Return the [x, y] coordinate for the center point of the cell that contains the specified text.  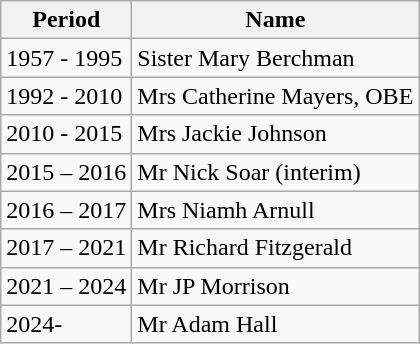
Mrs Catherine Mayers, OBE [276, 96]
Name [276, 20]
2016 – 2017 [66, 210]
Mrs Niamh Arnull [276, 210]
2015 – 2016 [66, 172]
Mr Richard Fitzgerald [276, 248]
Mr Adam Hall [276, 324]
Mrs Jackie Johnson [276, 134]
Period [66, 20]
2021 – 2024 [66, 286]
1992 - 2010 [66, 96]
1957 - 1995 [66, 58]
Mr Nick Soar (interim) [276, 172]
2017 – 2021 [66, 248]
2010 - 2015 [66, 134]
2024- [66, 324]
Sister Mary Berchman [276, 58]
Mr JP Morrison [276, 286]
